Identify which cell holds the provided text, then report its [x, y] central coordinate. 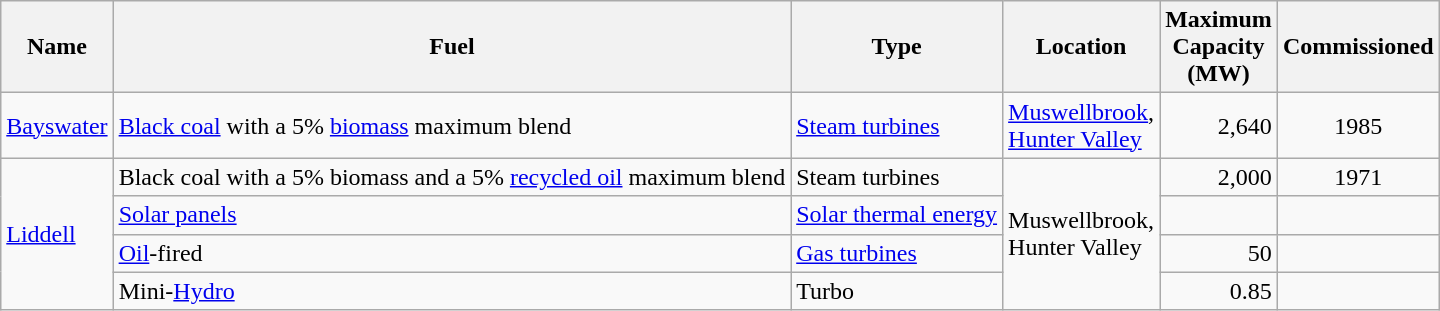
MaximumCapacity(MW) [1219, 47]
Black coal with a 5% biomass and a 5% recycled oil maximum blend [452, 177]
Gas turbines [897, 253]
Black coal with a 5% biomass maximum blend [452, 126]
2,640 [1219, 126]
Bayswater [57, 126]
Solar thermal energy [897, 215]
Name [57, 47]
Mini-Hydro [452, 291]
Liddell [57, 234]
1985 [1358, 126]
50 [1219, 253]
Solar panels [452, 215]
Oil-fired [452, 253]
Type [897, 47]
Commissioned [1358, 47]
Location [1082, 47]
Fuel [452, 47]
2,000 [1219, 177]
Turbo [897, 291]
0.85 [1219, 291]
1971 [1358, 177]
